Output the (x, y) coordinate of the center of the cell containing the given text.  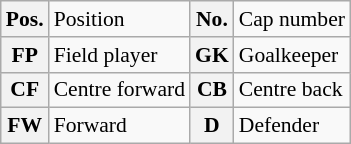
Goalkeeper (292, 55)
D (212, 126)
FP (25, 55)
Defender (292, 126)
FW (25, 126)
No. (212, 19)
Forward (120, 126)
Field player (120, 55)
Centre back (292, 90)
CF (25, 90)
Pos. (25, 19)
GK (212, 55)
Position (120, 19)
Centre forward (120, 90)
Cap number (292, 19)
CB (212, 90)
